Determine the [x, y] coordinate at the center of the cell enclosing the given text.  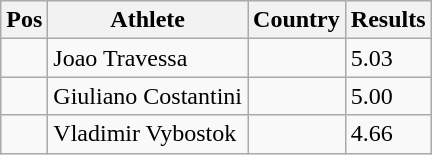
Athlete [148, 20]
Giuliano Costantini [148, 96]
5.00 [388, 96]
Pos [24, 20]
Country [297, 20]
Results [388, 20]
5.03 [388, 58]
Joao Travessa [148, 58]
Vladimir Vybostok [148, 134]
4.66 [388, 134]
